Output the (X, Y) coordinate of the center of the cell containing the given text.  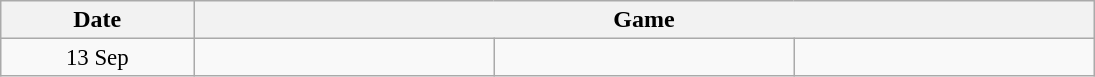
13 Sep (98, 58)
Game (644, 20)
Date (98, 20)
